Pinpoint the cell where the given text exists, returning its (x, y) midpoint coordinate. 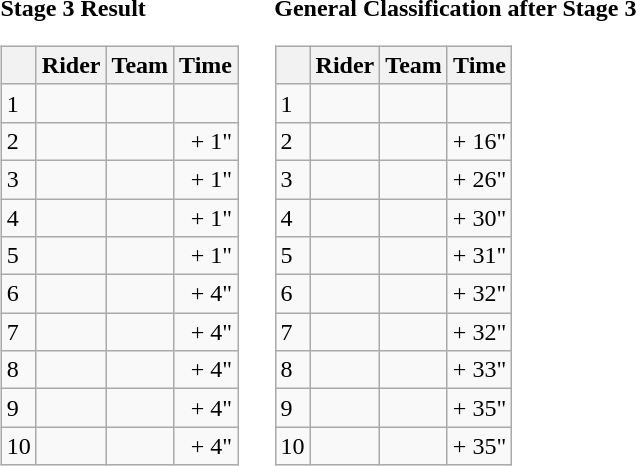
+ 26" (479, 179)
+ 31" (479, 256)
+ 33" (479, 370)
+ 30" (479, 217)
+ 16" (479, 141)
